Search for the cell housing the specified text and yield its (x, y) center coordinate. 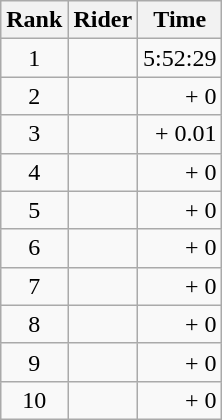
4 (34, 172)
9 (34, 362)
6 (34, 248)
2 (34, 96)
1 (34, 58)
5:52:29 (180, 58)
Rank (34, 20)
Time (180, 20)
7 (34, 286)
8 (34, 324)
Rider (103, 20)
+ 0.01 (180, 134)
5 (34, 210)
10 (34, 400)
3 (34, 134)
